Find where the given text appears and provide that cell's center as (X, Y) coordinate. 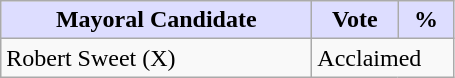
Robert Sweet (X) (156, 58)
Acclaimed (383, 58)
% (426, 20)
Vote (355, 20)
Mayoral Candidate (156, 20)
